Extract the (x, y) coordinate from the center of the cell holding the provided text.  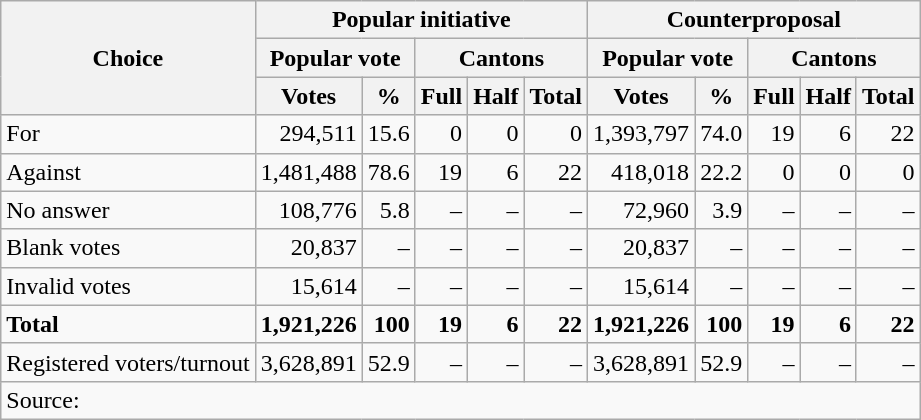
Counterproposal (754, 20)
For (128, 134)
3.9 (722, 210)
294,511 (308, 134)
5.8 (388, 210)
78.6 (388, 172)
1,481,488 (308, 172)
22.2 (722, 172)
74.0 (722, 134)
1,393,797 (642, 134)
Against (128, 172)
Source: (460, 400)
Choice (128, 58)
Popular initiative (421, 20)
418,018 (642, 172)
No answer (128, 210)
108,776 (308, 210)
72,960 (642, 210)
Blank votes (128, 248)
Registered voters/turnout (128, 362)
Invalid votes (128, 286)
15.6 (388, 134)
